Return the (x, y) coordinate for the center point of the cell that contains the specified text.  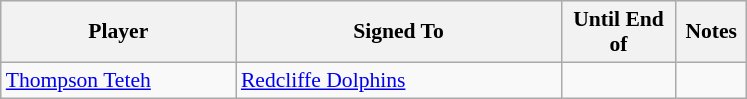
Redcliffe Dolphins (398, 80)
Thompson Teteh (118, 80)
Player (118, 32)
Signed To (398, 32)
Until End of (618, 32)
Notes (711, 32)
